Capture the cell that displays the provided text and extract its (X, Y) central coordinate. 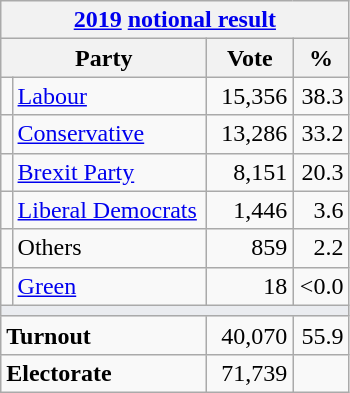
Conservative (110, 134)
71,739 (250, 373)
33.2 (321, 134)
2.2 (321, 248)
859 (250, 248)
Others (110, 248)
Brexit Party (110, 172)
1,446 (250, 210)
38.3 (321, 96)
55.9 (321, 335)
Liberal Democrats (110, 210)
8,151 (250, 172)
Turnout (104, 335)
15,356 (250, 96)
18 (250, 286)
Party (104, 58)
40,070 (250, 335)
13,286 (250, 134)
<0.0 (321, 286)
Electorate (104, 373)
Labour (110, 96)
2019 notional result (175, 20)
Vote (250, 58)
% (321, 58)
Green (110, 286)
3.6 (321, 210)
20.3 (321, 172)
